Determine the (x, y) coordinate at the center of the cell enclosing the given text.  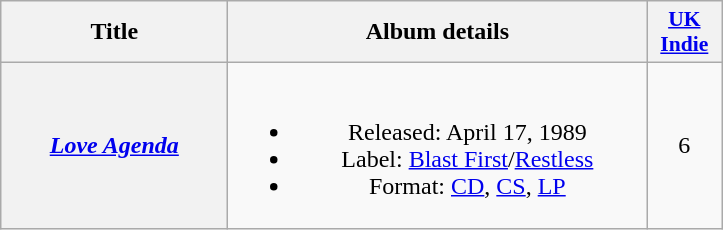
Love Agenda (114, 146)
6 (684, 146)
Album details (438, 32)
UK Indie (684, 32)
Released: April 17, 1989Label: Blast First/RestlessFormat: CD, CS, LP (438, 146)
Title (114, 32)
